Extract the (X, Y) coordinate from the center of the cell holding the provided text.  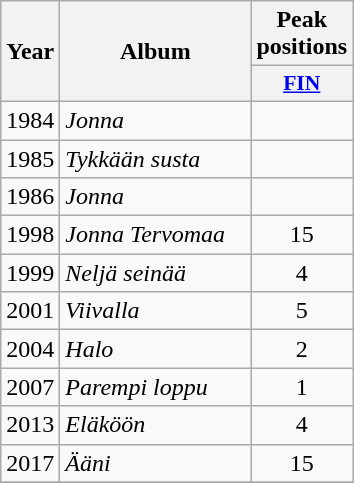
1984 (30, 120)
Viivalla (156, 311)
Album (156, 52)
FIN (302, 84)
Peak positions (302, 34)
Neljä seinää (156, 273)
2001 (30, 311)
2 (302, 349)
1999 (30, 273)
5 (302, 311)
1 (302, 387)
1985 (30, 159)
1998 (30, 235)
Parempi loppu (156, 387)
Year (30, 52)
2004 (30, 349)
Jonna Tervomaa (156, 235)
Halo (156, 349)
2013 (30, 425)
Tykkään susta (156, 159)
2007 (30, 387)
2017 (30, 463)
Ääni (156, 463)
Eläköön (156, 425)
1986 (30, 197)
